Detect which cell encompasses the target text, then output its [x, y] center coordinate. 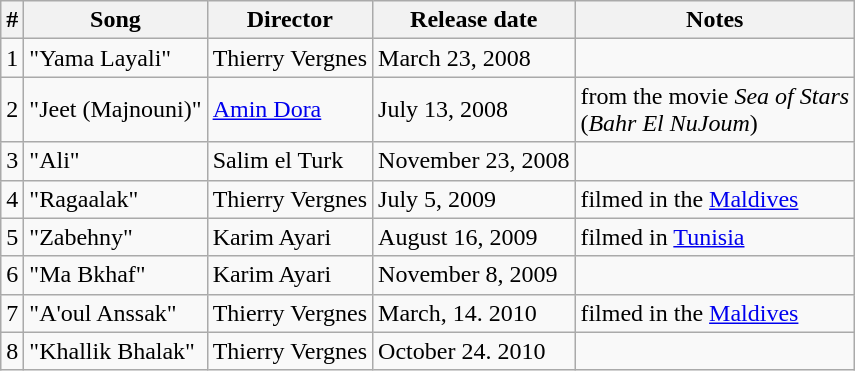
7 [12, 313]
Salim el Turk [290, 161]
"Yama Layali" [116, 58]
"Khallik Bhalak" [116, 351]
2 [12, 110]
March 23, 2008 [474, 58]
"A'oul Anssak" [116, 313]
Director [290, 20]
November 8, 2009 [474, 275]
from the movie Sea of Stars(Bahr El NuJoum) [715, 110]
July 5, 2009 [474, 199]
"Zabehny" [116, 237]
Notes [715, 20]
# [12, 20]
4 [12, 199]
8 [12, 351]
"Ali" [116, 161]
1 [12, 58]
Amin Dora [290, 110]
filmed in Tunisia [715, 237]
"Ma Bkhaf" [116, 275]
July 13, 2008 [474, 110]
August 16, 2009 [474, 237]
November 23, 2008 [474, 161]
3 [12, 161]
5 [12, 237]
Song [116, 20]
October 24. 2010 [474, 351]
Release date [474, 20]
March, 14. 2010 [474, 313]
"Jeet (Majnouni)" [116, 110]
"Ragaalak" [116, 199]
6 [12, 275]
